Detect which cell encompasses the target text, then output its [x, y] center coordinate. 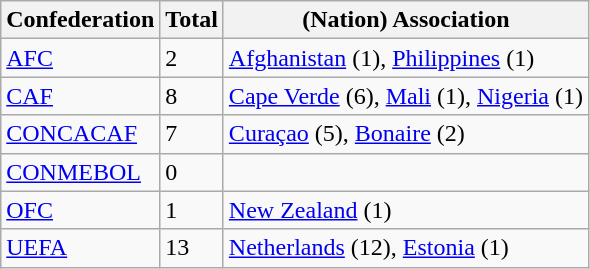
1 [192, 210]
Curaçao (5), Bonaire (2) [406, 134]
OFC [80, 210]
8 [192, 96]
New Zealand (1) [406, 210]
Cape Verde (6), Mali (1), Nigeria (1) [406, 96]
CONMEBOL [80, 172]
Afghanistan (1), Philippines (1) [406, 58]
(Nation) Association [406, 20]
Netherlands (12), Estonia (1) [406, 248]
2 [192, 58]
AFC [80, 58]
7 [192, 134]
Total [192, 20]
CONCACAF [80, 134]
0 [192, 172]
13 [192, 248]
Confederation [80, 20]
UEFA [80, 248]
CAF [80, 96]
